Detect which cell encompasses the target text, then output its [x, y] center coordinate. 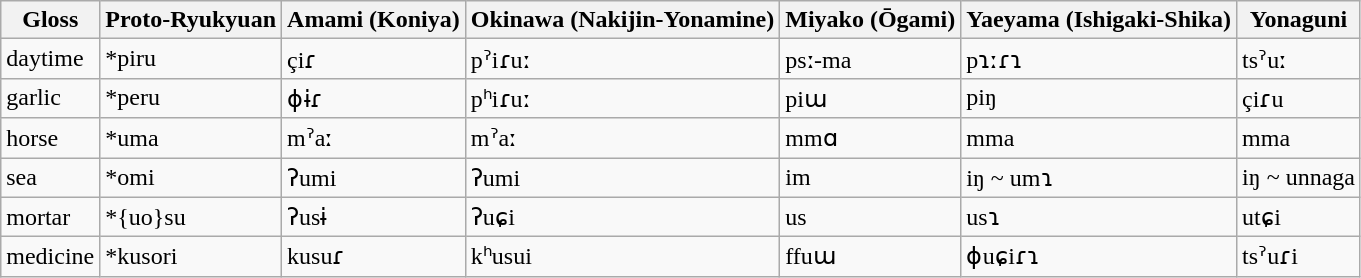
ɸɨɾ [374, 98]
garlic [50, 98]
mmɑ [870, 138]
*peru [191, 98]
kusuɾ [374, 257]
tsˀuː [1299, 59]
Amami (Koniya) [374, 20]
tsˀuɾi [1299, 257]
Gloss [50, 20]
ffuɯ [870, 257]
ʔuɕi [622, 217]
ʔusɨ [374, 217]
çiɾu [1299, 98]
iŋ ~ unnaga [1299, 178]
Okinawa (Nakijin-Yonamine) [622, 20]
Yonaguni [1299, 20]
medicine [50, 257]
piŋ [1099, 98]
daytime [50, 59]
pˀiɾuː [622, 59]
kʰusui [622, 257]
*omi [191, 178]
çiɾ [374, 59]
ɸuɕiɾɿ [1099, 257]
*piru [191, 59]
sea [50, 178]
Yaeyama (Ishigaki-Shika) [1099, 20]
pʰiɾuː [622, 98]
piɯ [870, 98]
*kusori [191, 257]
*{uo}su [191, 217]
*uma [191, 138]
psː-ma [870, 59]
us [870, 217]
usɿ [1099, 217]
iŋ ~ umɿ [1099, 178]
pɿːɾɿ [1099, 59]
utɕi [1299, 217]
horse [50, 138]
mortar [50, 217]
im [870, 178]
Miyako (Ōgami) [870, 20]
Proto-Ryukyuan [191, 20]
